From the cell containing the given text, extract its center point as [x, y] coordinate. 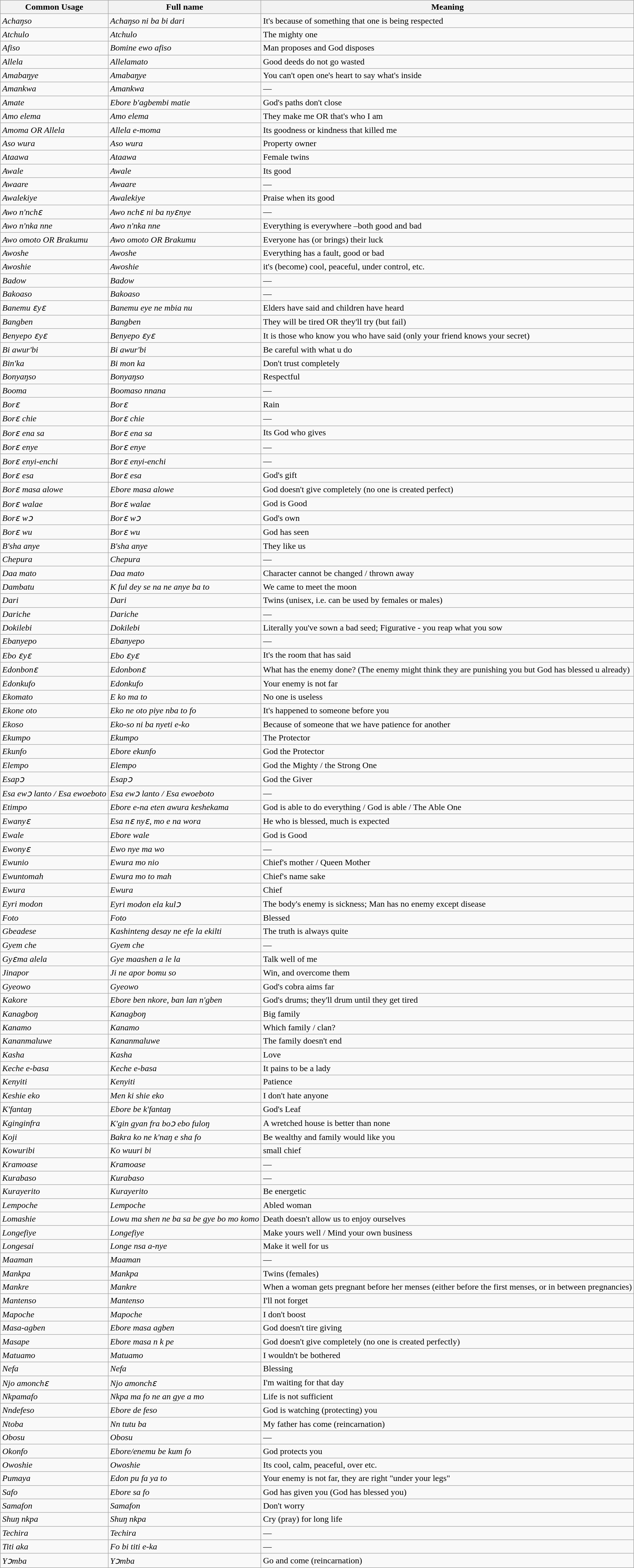
Go and come (reincarnation) [448, 1560]
Ebore ben nkore, ban lan n'gben [185, 1000]
God has seen [448, 532]
Ekoso [54, 724]
Achaŋso ni ba bi dari [185, 21]
K'fantaŋ [54, 1109]
Ebore masa alowe [185, 489]
Ebore/enemu be kum fo [185, 1451]
Cry (pray) for long life [448, 1519]
Longe nsa a-nye [185, 1246]
Common Usage [54, 7]
A wretched house is better than none [448, 1123]
Longesai [54, 1246]
God's gift [448, 475]
Ewura mo to mah [185, 876]
Safo [54, 1492]
Ebore wale [185, 835]
Boomaso nnana [185, 390]
Dambatu [54, 587]
It's happened to someone before you [448, 710]
Love [448, 1055]
it's (become) cool, peaceful, under control, etc. [448, 267]
Twins (females) [448, 1274]
Female twins [448, 157]
Rain [448, 404]
Its God who gives [448, 433]
Bin'ka [54, 363]
Elders have said and children have heard [448, 308]
I don't boost [448, 1314]
Esa nɛ nyɛ, mo e na wora [185, 821]
Chief's name sake [448, 876]
Awo nchɛ ni ba nyɛnye [185, 212]
Everyone has (or brings) their luck [448, 239]
Ntoba [54, 1424]
It is those who know you who have said (only your friend knows your secret) [448, 336]
God the Giver [448, 779]
No one is useless [448, 697]
Ekone oto [54, 710]
It's the room that has said [448, 655]
The body's enemy is sickness; Man has no enemy except disease [448, 904]
Nn tutu ba [185, 1424]
Bi mon ka [185, 363]
The truth is always quite [448, 931]
Ebore e-na eten awura keshekama [185, 807]
Good deeds do not go wasted [448, 62]
K ful dey se na ne anye ba to [185, 587]
Lomashie [54, 1219]
I wouldn't be bothered [448, 1355]
Don't worry [448, 1506]
Your enemy is not far [448, 683]
Which family / clan? [448, 1027]
Its good [448, 171]
Ekunfo [54, 752]
Eyri modon [54, 904]
Banemu ɛyɛ [54, 308]
They like us [448, 546]
You can't open one's heart to say what's inside [448, 75]
It pains to be a lady [448, 1068]
Ebore ekunfo [185, 752]
God's Leaf [448, 1109]
Twins (unisex, i.e. can be used by females or males) [448, 600]
God doesn't give completely (no one is created perfect) [448, 489]
Banemu eye ne mbia nu [185, 308]
My father has come (reincarnation) [448, 1424]
God's drums; they'll drum until they get tired [448, 1000]
I'm waiting for that day [448, 1383]
Blessing [448, 1369]
Pumaya [54, 1478]
Borɛ masa alowe [54, 489]
Kginginfra [54, 1123]
Men ki shie eko [185, 1095]
Ewura mo nio [185, 863]
Lowu ma shen ne ba sa be gye bo mo komo [185, 1219]
Make yours well / Mind your own business [448, 1232]
I don't hate anyone [448, 1095]
Fo bi titi e-ka [185, 1547]
Respectful [448, 377]
The Protector [448, 738]
Life is not sufficient [448, 1397]
Meaning [448, 7]
Eko ne oto piye nba to fo [185, 710]
Jinapor [54, 973]
Praise when its good [448, 198]
God is watching (protecting) you [448, 1410]
Nkpa ma fo ne an gye a mo [185, 1397]
Keshie eko [54, 1095]
Don't trust completely [448, 363]
Its goodness or kindness that killed me [448, 130]
Kashinteng desay ne efe la ekilti [185, 931]
Be careful with what u do [448, 350]
God the Protector [448, 752]
When a woman gets pregnant before her menses (either before the first menses, or in between pregnancies) [448, 1287]
Edon pu fa ya to [185, 1478]
God the Mighty / the Strong One [448, 765]
Kowuribi [54, 1151]
God's own [448, 518]
Ewo nye ma wo [185, 849]
Man proposes and God disposes [448, 48]
small chief [448, 1151]
Make it well for us [448, 1246]
Chief's mother / Queen Mother [448, 863]
Masa-agben [54, 1328]
K'gin gyan fra boɔ ebo fuloŋ [185, 1123]
Its cool, calm, peaceful, over etc. [448, 1465]
Eko-so ni ba nyeti e-ko [185, 724]
Property owner [448, 143]
Gbeadese [54, 931]
Big family [448, 1014]
Bakra ko ne k'naŋ e sha fo [185, 1137]
Patience [448, 1082]
Kakore [54, 1000]
Ebore masa agben [185, 1328]
Ewunio [54, 863]
Booma [54, 390]
Character cannot be changed / thrown away [448, 573]
Gye maashen a le la [185, 959]
Amate [54, 102]
Allelamato [185, 62]
Allela e-moma [185, 130]
Win, and overcome them [448, 973]
They make me OR that's who I am [448, 116]
Allela [54, 62]
God protects you [448, 1451]
We came to meet the moon [448, 587]
Ebore be k'fantaŋ [185, 1109]
The mighty one [448, 34]
E ko ma to [185, 697]
Ebore sa fo [185, 1492]
Amoma OR Allela [54, 130]
Talk well of me [448, 959]
Ewuntomah [54, 876]
I'll not forget [448, 1301]
Okonfo [54, 1451]
Ewonyɛ [54, 849]
Gyɛma alela [54, 959]
The family doesn't end [448, 1041]
Masape [54, 1342]
Nkpamafo [54, 1397]
Chief [448, 890]
Because of someone that we have patience for another [448, 724]
Ebore masa n k pe [185, 1342]
Your enemy is not far, they are right "under your legs" [448, 1478]
Be wealthy and family would like you [448, 1137]
Etimpo [54, 807]
Koji [54, 1137]
Ko wuuri bi [185, 1151]
It's because of something that one is being respected [448, 21]
Everything has a fault, good or bad [448, 253]
Achaŋso [54, 21]
Bomine ewo afiso [185, 48]
Awo n'nchɛ [54, 212]
God doesn't tire giving [448, 1328]
Titi aka [54, 1547]
Everything is everywhere –both good and bad [448, 226]
God's paths don't close [448, 102]
Ewale [54, 835]
God doesn't give completely (no one is created perfectly) [448, 1342]
Blessed [448, 918]
God has given you (God has blessed you) [448, 1492]
Full name [185, 7]
God is able to do everything / God is able / The Able One [448, 807]
Be energetic [448, 1191]
Abled woman [448, 1205]
Eyri modon ela kulɔ [185, 904]
Ebore b'agbembi matie [185, 102]
Ji ne apor bomu so [185, 973]
They will be tired OR they'll try (but fail) [448, 322]
Nndefeso [54, 1410]
Ewanyɛ [54, 821]
Ekomato [54, 697]
Literally you've sown a bad seed; Figurative - you reap what you sow [448, 628]
Afiso [54, 48]
Death doesn't allow us to enjoy ourselves [448, 1219]
God's cobra aims far [448, 987]
What has the enemy done? (The enemy might think they are punishing you but God has blessed u already) [448, 670]
He who is blessed, much is expected [448, 821]
Ebore de feso [185, 1410]
